Pinpoint the cell where the given text exists, returning its (X, Y) midpoint coordinate. 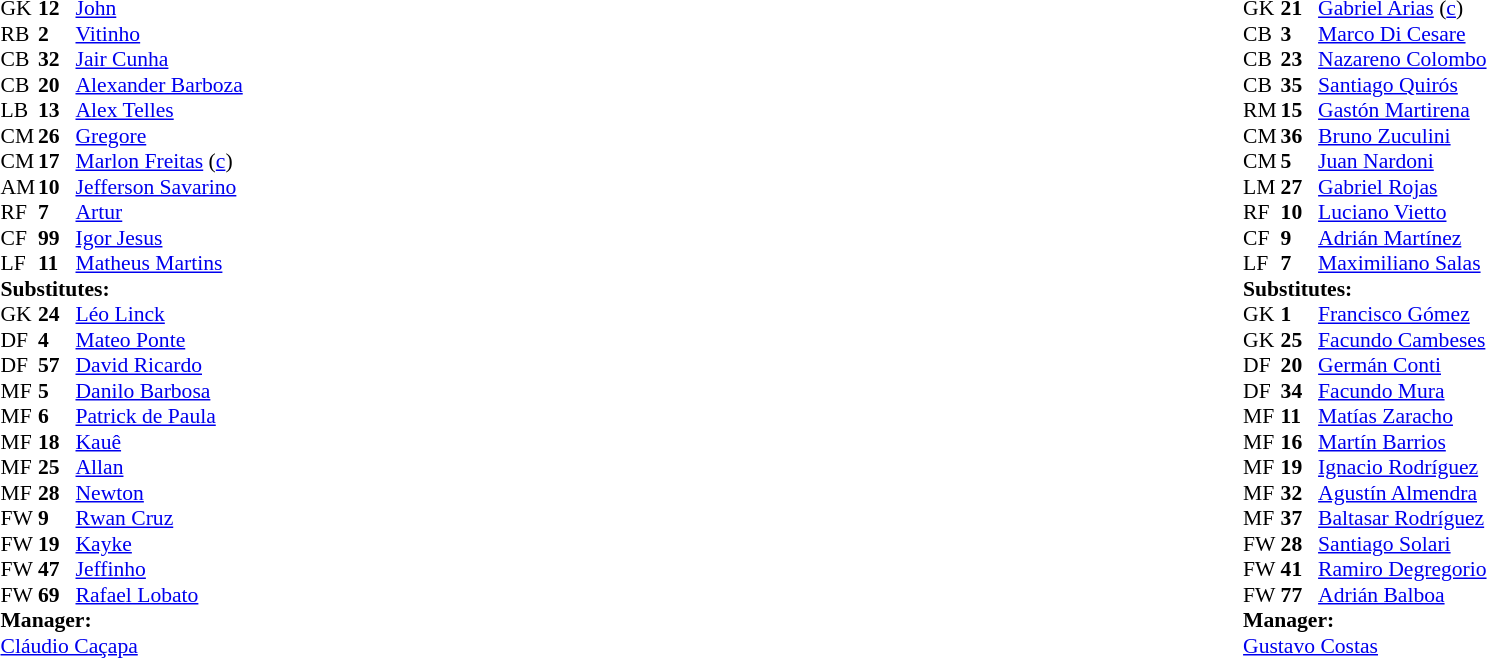
Léo Linck (160, 315)
AM (19, 187)
24 (57, 315)
Agustín Almendra (1402, 493)
Vitinho (160, 34)
Francisco Gómez (1402, 315)
99 (57, 238)
Facundo Mura (1402, 391)
Artur (160, 213)
RM (1262, 111)
23 (1300, 59)
Martín Barrios (1402, 442)
2 (57, 34)
Gabriel Rojas (1402, 187)
69 (57, 595)
Ignacio Rodríguez (1402, 467)
Matheus Martins (160, 263)
77 (1300, 595)
Alexander Barboza (160, 85)
Mateo Ponte (160, 340)
57 (57, 365)
Juan Nardoni (1402, 161)
Gregore (160, 136)
16 (1300, 442)
Adrián Martínez (1402, 238)
Rafael Lobato (160, 595)
Germán Conti (1402, 365)
Igor Jesus (160, 238)
34 (1300, 391)
Maximiliano Salas (1402, 263)
Luciano Vietto (1402, 213)
Alex Telles (160, 111)
Jair Cunha (160, 59)
Santiago Quirós (1402, 85)
Ramiro Degregorio (1402, 569)
LM (1262, 187)
26 (57, 136)
Jefferson Savarino (160, 187)
LB (19, 111)
17 (57, 161)
Patrick de Paula (160, 417)
35 (1300, 85)
Marco Di Cesare (1402, 34)
Rwan Cruz (160, 519)
Newton (160, 493)
Allan (160, 467)
Jeffinho (160, 569)
Facundo Cambeses (1402, 340)
3 (1300, 34)
David Ricardo (160, 365)
Nazareno Colombo (1402, 59)
Kayke (160, 544)
15 (1300, 111)
Adrián Balboa (1402, 595)
Danilo Barbosa (160, 391)
4 (57, 340)
Bruno Zuculini (1402, 136)
13 (57, 111)
Santiago Solari (1402, 544)
27 (1300, 187)
RB (19, 34)
37 (1300, 519)
1 (1300, 315)
41 (1300, 569)
Marlon Freitas (c) (160, 161)
47 (57, 569)
Kauê (160, 442)
Baltasar Rodríguez (1402, 519)
Gastón Martirena (1402, 111)
6 (57, 417)
36 (1300, 136)
Matías Zaracho (1402, 417)
18 (57, 442)
